Extract the [x, y] coordinate from the center of the cell holding the provided text.  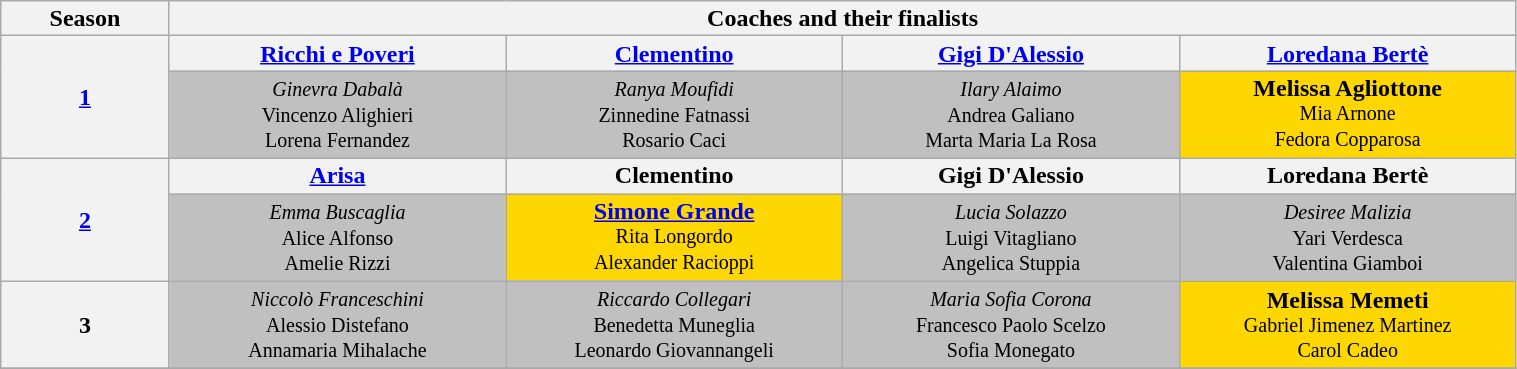
Melissa MemetiGabriel Jimenez MartinezCarol Cadeo [1348, 325]
Simone GrandeRita LongordoAlexander Racioppi [674, 238]
Ricchi e Poveri [338, 54]
Season [85, 18]
Coaches and their finalists [842, 18]
Lucia SolazzoLuigi VitaglianoAngelica Stuppia [1012, 238]
3 [85, 325]
Emma BuscagliaAlice AlfonsoAmelie Rizzi [338, 238]
Ilary AlaimoAndrea Galiano Marta Maria La Rosa [1012, 115]
Maria Sofia CoronaFrancesco Paolo ScelzoSofia Monegato [1012, 325]
Arisa [338, 176]
2 [85, 220]
Ranya MoufidiZinnedine FatnassiRosario Caci [674, 115]
1 [85, 98]
Niccolò FranceschiniAlessio DistefanoAnnamaria Mihalache [338, 325]
Riccardo CollegariBenedetta MunegliaLeonardo Giovannangeli [674, 325]
Ginevra DabalàVincenzo AlighieriLorena Fernandez [338, 115]
Desiree MaliziaYari VerdescaValentina Giamboi [1348, 238]
Melissa AgliottoneMia ArnoneFedora Copparosa [1348, 115]
